Return [x, y] of the center of cell containing provided text 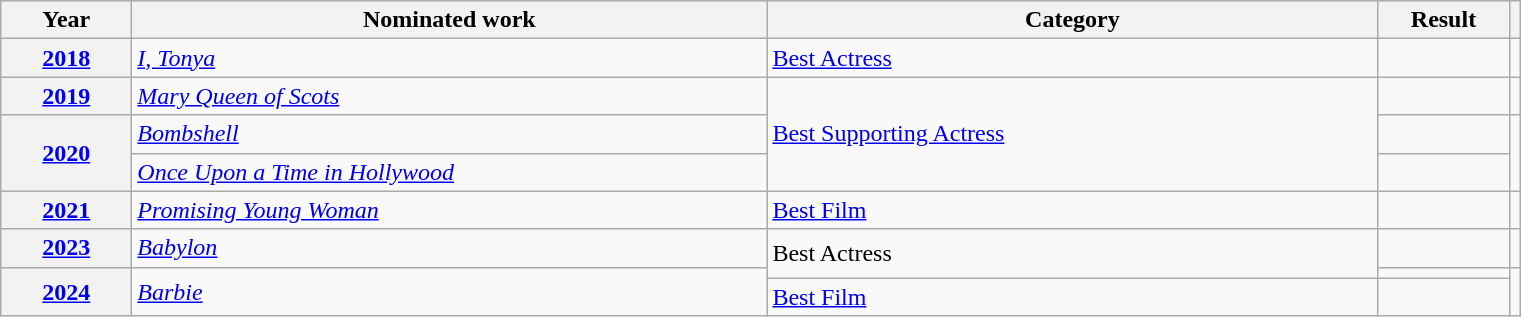
2019 [66, 96]
I, Tonya [450, 58]
2021 [66, 210]
Mary Queen of Scots [450, 96]
2020 [66, 153]
2024 [66, 292]
Promising Young Woman [450, 210]
Barbie [450, 292]
Nominated work [450, 20]
2023 [66, 248]
2018 [66, 58]
Result [1444, 20]
Bombshell [450, 134]
Best Supporting Actress [1072, 134]
Babylon [450, 248]
Category [1072, 20]
Once Upon a Time in Hollywood [450, 172]
Year [66, 20]
